Pinpoint the cell where the given text exists, returning its [x, y] midpoint coordinate. 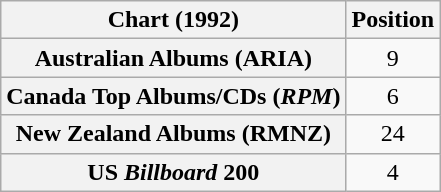
New Zealand Albums (RMNZ) [174, 134]
Canada Top Albums/CDs (RPM) [174, 96]
24 [393, 134]
Position [393, 20]
US Billboard 200 [174, 172]
4 [393, 172]
6 [393, 96]
Australian Albums (ARIA) [174, 58]
Chart (1992) [174, 20]
9 [393, 58]
